Determine the (x, y) coordinate at the center of the cell enclosing the given text.  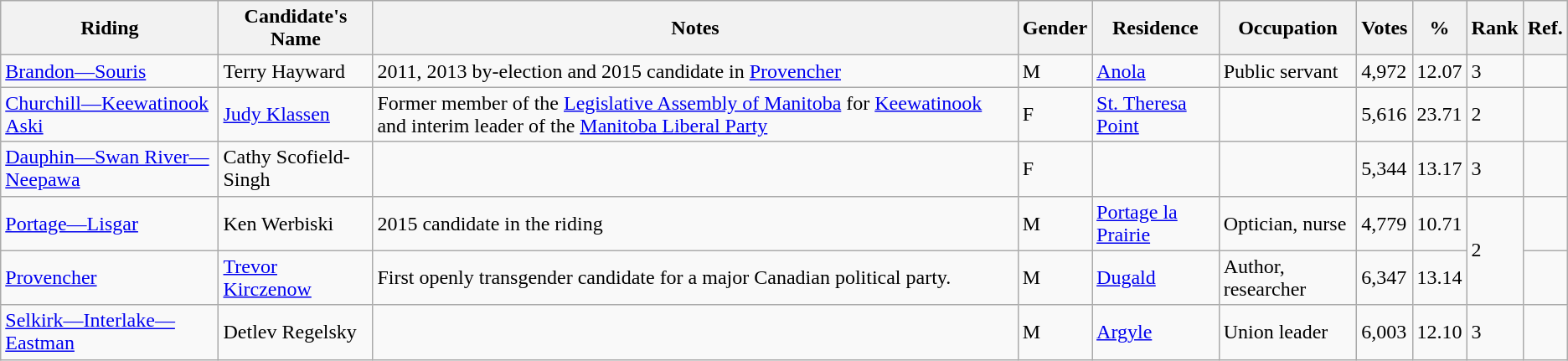
Gender (1055, 28)
Notes (695, 28)
Ref. (1545, 28)
Portage—Lisgar (110, 223)
Selkirk—Interlake—Eastman (110, 332)
12.10 (1439, 332)
6,003 (1385, 332)
Anola (1156, 71)
% (1439, 28)
Judy Klassen (296, 114)
Detlev Regelsky (296, 332)
12.07 (1439, 71)
2011, 2013 by-election and 2015 candidate in Provencher (695, 71)
5,344 (1385, 169)
Votes (1385, 28)
Candidate's Name (296, 28)
Riding (110, 28)
Dugald (1156, 278)
Rank (1494, 28)
Union leader (1288, 332)
Trevor Kirczenow (296, 278)
13.17 (1439, 169)
10.71 (1439, 223)
Residence (1156, 28)
Argyle (1156, 332)
Public servant (1288, 71)
St. Theresa Point (1156, 114)
Author, researcher (1288, 278)
First openly transgender candidate for a major Canadian political party. (695, 278)
23.71 (1439, 114)
Optician, nurse (1288, 223)
Provencher (110, 278)
Cathy Scofield-Singh (296, 169)
6,347 (1385, 278)
Terry Hayward (296, 71)
5,616 (1385, 114)
13.14 (1439, 278)
Brandon—Souris (110, 71)
Occupation (1288, 28)
Former member of the Legislative Assembly of Manitoba for Keewatinook and interim leader of the Manitoba Liberal Party (695, 114)
4,972 (1385, 71)
2015 candidate in the riding (695, 223)
4,779 (1385, 223)
Dauphin—Swan River—Neepawa (110, 169)
Churchill—Keewatinook Aski (110, 114)
Portage la Prairie (1156, 223)
Ken Werbiski (296, 223)
